Return the [X, Y] coordinate for the center point of the cell that contains the specified text.  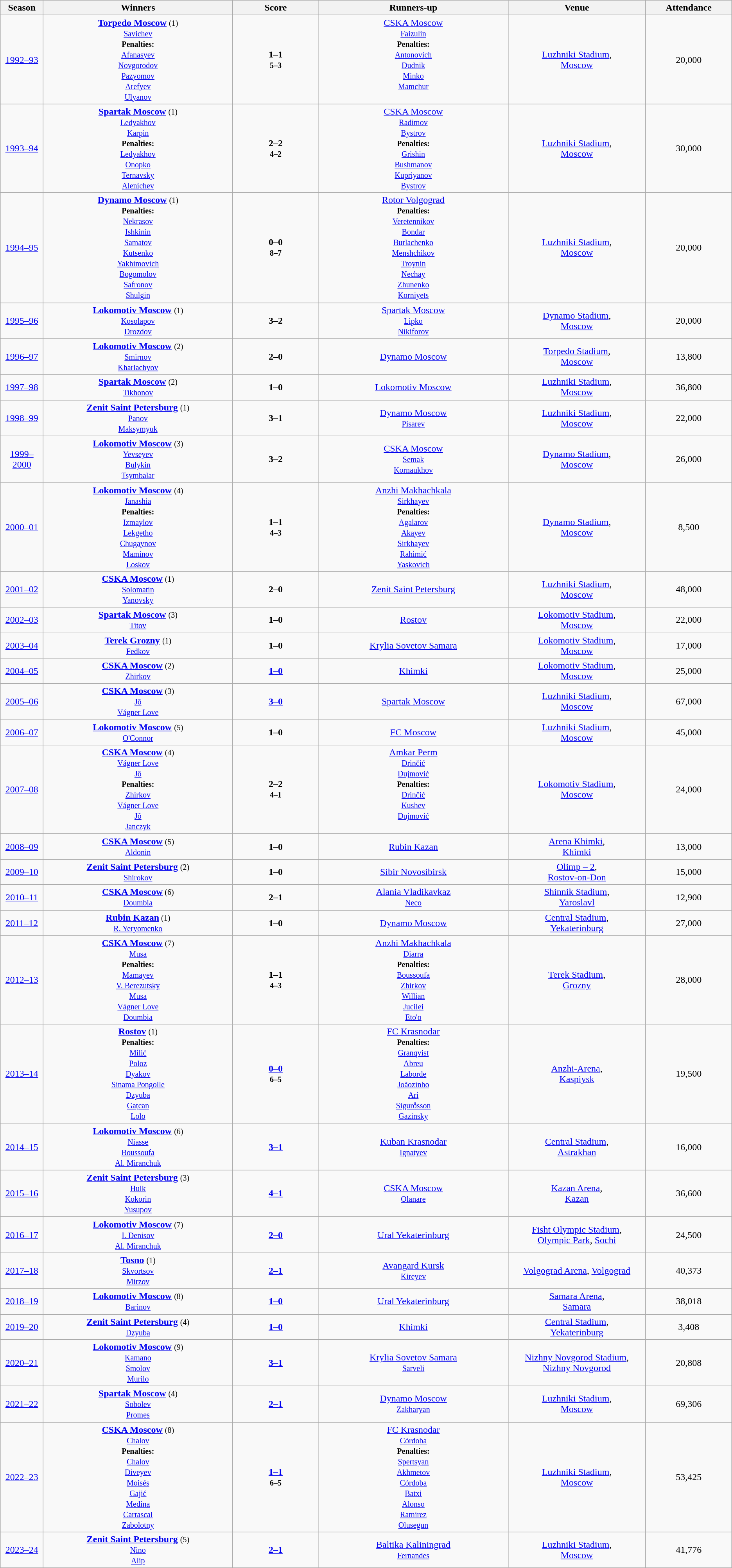
19,500 [689, 1074]
Dynamo Moscow Zakharyan [413, 1404]
2000–01 [22, 527]
0–0 8–7 [276, 248]
CSKA Moscow Radimov BystrovPenalties: Grishin Bushmanov Kupriyanov Bystrov [413, 149]
Rubin Kazan (1) R. Yeryomenko [138, 923]
FC Krasnodar Penalties: Granqvist Abreu Laborde Joãozinho Ari Sigurðsson Gazinsky [413, 1074]
12,900 [689, 898]
CSKA Moscow (7) MusaPenalties: Mamayev V. Berezutsky Musa Vágner Love Doumbia [138, 980]
CSKA Moscow (1) Solomatin Yanovsky [138, 589]
Torpedo Stadium,Moscow [577, 357]
3,408 [689, 1327]
69,306 [689, 1404]
2021–22 [22, 1404]
Lokomotiv Moscow (1) Kosolapov Drozdov [138, 321]
Terek Grozny (1) Fedkov [138, 645]
Fisht Olympic Stadium,Olympic Park, Sochi [577, 1235]
Krylia Sovetov Samara [413, 645]
CSKA Moscow Olanare [413, 1193]
Season [22, 8]
Zenit Saint Petersburg (1) Panov Maksymyuk [138, 418]
24,500 [689, 1235]
2002–03 [22, 620]
Spartak Moscow (2) Tikhonov [138, 387]
27,000 [689, 923]
Anzhi Makhachkala SirkhayevPenalties: Agalarov Akayev Sirkhayev Rahimić Yaskovich [413, 527]
2010–11 [22, 898]
Arena Khimki,Khimki [577, 847]
2007–08 [22, 790]
2016–17 [22, 1235]
0–0 6–5 [276, 1074]
1–1 5–3 [276, 59]
Alania Vladikavkaz Neco [413, 898]
Lokomotiv Moscow (7) I. Denisov Al. Miranchuk [138, 1235]
CSKA Moscow FaizulinPenalties: Antonovich Dudnik Minko Mamchur [413, 59]
Amkar Perm Drinčić DujmovićPenalties: Drinčić Kushev Dujmović [413, 790]
Samara Arena,Samara [577, 1301]
Dynamo Moscow (1)Penalties: Nekrasov Ishkinin Samatov Kutsenko Yakhimovich Bogomolov Safronov Shulgin [138, 248]
2012–13 [22, 980]
Anzhi Makhachkala DiarraPenalties: Boussoufa Zhirkov Willian Jucilei Eto'o [413, 980]
Central Stadium,Astrakhan [577, 1147]
30,000 [689, 149]
2015–16 [22, 1193]
CSKA Moscow Semak Kornaukhov [413, 459]
16,000 [689, 1147]
28,000 [689, 980]
2018–19 [22, 1301]
24,000 [689, 790]
Shinnik Stadium,Yaroslavl [577, 898]
1993–94 [22, 149]
26,000 [689, 459]
FC Krasnodar CórdobaPenalties: Spertsyan Akhmetov Córdoba Batxi Alonso Ramírez Olusegun [413, 1477]
Avangard Kursk Kireyev [413, 1271]
2004–05 [22, 671]
2014–15 [22, 1147]
15,000 [689, 872]
Volgograd Arena, Volgograd [577, 1271]
CSKA Moscow (4) Vágner Love JôPenalties: Zhirkov Vágner Love Jô Janczyk [138, 790]
CSKA Moscow (3) Jô Vágner Love [138, 702]
Torpedo Moscow (1) SavichevPenalties: Afanasyev Novgorodov Pazyomov Arefyev Ulyanov [138, 59]
Baltika Kaliningrad Fernandes [413, 1550]
2009–10 [22, 872]
2023–24 [22, 1550]
53,425 [689, 1477]
CSKA Moscow (5) Aldonin [138, 847]
Dynamo Moscow Pisarev [413, 418]
Spartak Moscow (1) Ledyakhov KarpinPenalties: Ledyakhov Onopko Ternavsky Alenichev [138, 149]
Nizhny Novgorod Stadium,Nizhny Novgorod [577, 1363]
1996–97 [22, 357]
2003–04 [22, 645]
Lokomotiv Moscow (8) Barinov [138, 1301]
2001–02 [22, 589]
2005–06 [22, 702]
Winners [138, 8]
Lokomotiv Moscow (6) Niasse Boussoufa Al. Miranchuk [138, 1147]
Venue [577, 8]
Lokomotiv Moscow (5) O'Connor [138, 733]
1999–2000 [22, 459]
Score [276, 8]
Rubin Kazan [413, 847]
2013–14 [22, 1074]
36,800 [689, 387]
Spartak Moscow (3) Titov [138, 620]
2017–18 [22, 1271]
Rostov (1)Penalties: Milić Poloz Dyakov Sinama Pongolle Dzyuba Gațcan Lolo [138, 1074]
Kazan Arena,Kazan [577, 1193]
67,000 [689, 702]
13,000 [689, 847]
Sibir Novosibirsk [413, 872]
Anzhi-Arena,Kaspiysk [577, 1074]
CSKA Moscow (6) Doumbia [138, 898]
25,000 [689, 671]
Attendance [689, 8]
41,776 [689, 1550]
36,600 [689, 1193]
48,000 [689, 589]
2019–20 [22, 1327]
20,808 [689, 1363]
Lokomotiv Moscow (2) Smirnov Kharlachyov [138, 357]
1994–95 [22, 248]
2020–21 [22, 1363]
FC Moscow [413, 733]
Rostov [413, 620]
Lokomotiv Moscow (3) Yevseyev Bulykin Tsymbalar [138, 459]
Zenit Saint Petersburg (5) Nino Alip [138, 1550]
2008–09 [22, 847]
8,500 [689, 527]
45,000 [689, 733]
2–2 4–2 [276, 149]
1997–98 [22, 387]
Spartak Moscow (4) Sobolev Promes [138, 1404]
1995–96 [22, 321]
3–0 [276, 702]
Tosno (1) Skvortsov Mirzov [138, 1271]
2022–23 [22, 1477]
Runners-up [413, 8]
Zenit Saint Petersburg (4) Dzyuba [138, 1327]
Lokomotiv Moscow (4) JanashiaPenalties: Izmaylov Lekgetho Chugaynov Maminov Loskov [138, 527]
Spartak Moscow Lipko Nikiforov [413, 321]
CSKA Moscow (2) Zhirkov [138, 671]
Lokomotiv Moscow [413, 387]
Spartak Moscow [413, 702]
1998–99 [22, 418]
1–16–5 [276, 1477]
40,373 [689, 1271]
Zenit Saint Petersburg [413, 589]
Zenit Saint Petersburg (2) Shirokov [138, 872]
38,018 [689, 1301]
Kuban Krasnodar Ignatyev [413, 1147]
Krylia Sovetov Samara Sarveli [413, 1363]
Lokomotiv Moscow (9) Kamano Smolov Murilo [138, 1363]
2011–12 [22, 923]
Zenit Saint Petersburg (3) Hulk Kokorin Yusupov [138, 1193]
CSKA Moscow (8) ChalovPenalties: Chalov Diveyev Moisés Gajić Medina Carrascal Zabolotny [138, 1477]
2006–07 [22, 733]
4–1 [276, 1193]
1992–93 [22, 59]
2–2 4–1 [276, 790]
13,800 [689, 357]
17,000 [689, 645]
Terek Stadium,Grozny [577, 980]
Olimp – 2,Rostov-on-Don [577, 872]
Rotor Volgograd Penalties: Veretennikov Bondar Burlachenko Menshchikov Troynin Nechay Zhunenko Korniyets [413, 248]
